Detect which cell encompasses the target text, then output its (X, Y) center coordinate. 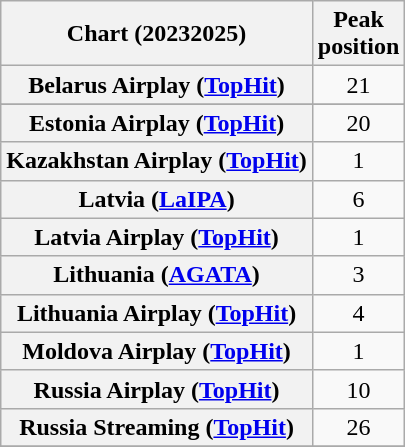
Lithuania Airplay (TopHit) (157, 313)
Latvia (LaIPA) (157, 199)
Belarus Airplay (TopHit) (157, 85)
20 (358, 123)
Chart (20232025) (157, 34)
Peakposition (358, 34)
4 (358, 313)
Estonia Airplay (TopHit) (157, 123)
10 (358, 389)
Lithuania (AGATA) (157, 275)
21 (358, 85)
Kazakhstan Airplay (TopHit) (157, 161)
26 (358, 427)
Russia Streaming (TopHit) (157, 427)
Russia Airplay (TopHit) (157, 389)
3 (358, 275)
6 (358, 199)
Latvia Airplay (TopHit) (157, 237)
Moldova Airplay (TopHit) (157, 351)
